Capture the cell that displays the provided text and extract its (X, Y) central coordinate. 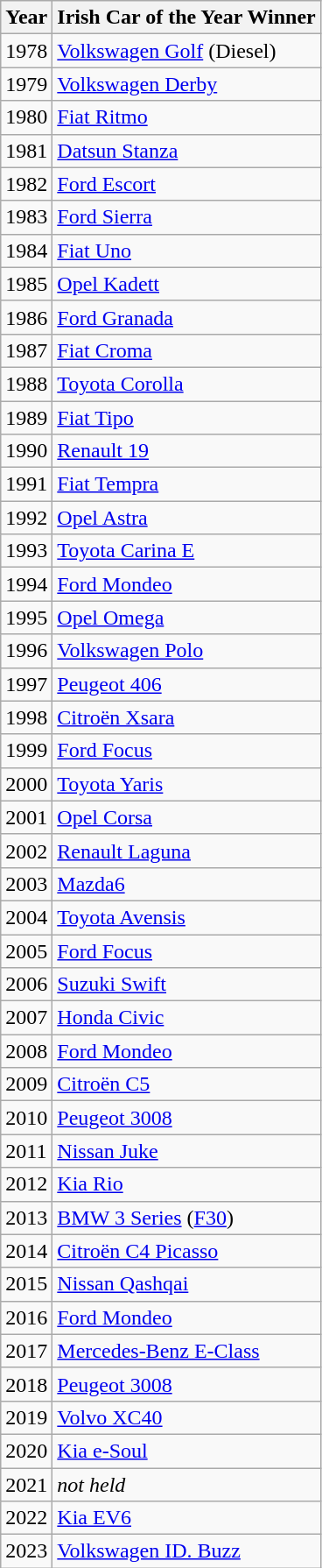
1988 (26, 384)
1987 (26, 350)
Renault Laguna (186, 851)
2001 (26, 817)
2015 (26, 1284)
2014 (26, 1251)
1997 (26, 684)
1994 (26, 584)
Volkswagen Polo (186, 651)
Opel Kadett (186, 284)
Opel Astra (186, 518)
Honda Civic (186, 1018)
2008 (26, 1051)
2009 (26, 1084)
1989 (26, 418)
Toyota Corolla (186, 384)
2004 (26, 917)
Opel Omega (186, 618)
Ford Escort (186, 184)
Citroën Xsara (186, 717)
2005 (26, 950)
2018 (26, 1384)
Citroën C4 Picasso (186, 1251)
1986 (26, 317)
2007 (26, 1018)
Volkswagen Golf (Diesel) (186, 51)
Fiat Croma (186, 350)
Ford Granada (186, 317)
BMW 3 Series (F30) (186, 1218)
Fiat Uno (186, 251)
Ford Sierra (186, 217)
2020 (26, 1451)
2011 (26, 1151)
2021 (26, 1485)
Kia Rio (186, 1184)
1996 (26, 651)
2022 (26, 1518)
2016 (26, 1317)
1992 (26, 518)
1983 (26, 217)
Toyota Carina E (186, 551)
Toyota Avensis (186, 917)
Kia e-Soul (186, 1451)
1990 (26, 451)
Citroën C5 (186, 1084)
not held (186, 1485)
1985 (26, 284)
1981 (26, 151)
Volkswagen Derby (186, 84)
1993 (26, 551)
2006 (26, 985)
Opel Corsa (186, 817)
Nissan Qashqai (186, 1284)
Nissan Juke (186, 1151)
1979 (26, 84)
Volkswagen ID. Buzz (186, 1551)
2019 (26, 1417)
1982 (26, 184)
2000 (26, 784)
1995 (26, 618)
1984 (26, 251)
Renault 19 (186, 451)
2002 (26, 851)
Mercedes-Benz E-Class (186, 1351)
1980 (26, 117)
Fiat Tipo (186, 418)
2003 (26, 884)
Kia EV6 (186, 1518)
2023 (26, 1551)
2010 (26, 1118)
2017 (26, 1351)
Datsun Stanza (186, 151)
Suzuki Swift (186, 985)
1998 (26, 717)
1999 (26, 751)
Mazda6 (186, 884)
Year (26, 18)
Fiat Ritmo (186, 117)
2013 (26, 1218)
Volvo XC40 (186, 1417)
Irish Car of the Year Winner (186, 18)
1978 (26, 51)
Toyota Yaris (186, 784)
Peugeot 406 (186, 684)
1991 (26, 484)
2012 (26, 1184)
Fiat Tempra (186, 484)
